Scan for the cell matching the given text and deliver its [x, y] coordinate at center. 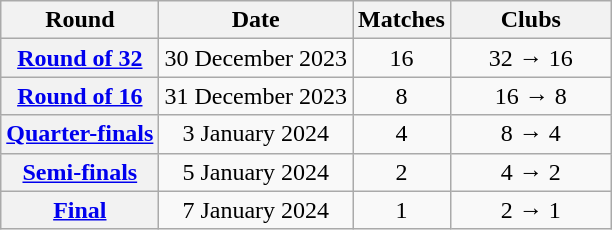
Round of 16 [80, 96]
16 → 8 [530, 96]
Date [256, 20]
Round [80, 20]
Quarter-finals [80, 134]
8 [402, 96]
30 December 2023 [256, 58]
2 [402, 172]
31 December 2023 [256, 96]
Semi-finals [80, 172]
8 → 4 [530, 134]
4 [402, 134]
1 [402, 210]
Round of 32 [80, 58]
5 January 2024 [256, 172]
16 [402, 58]
3 January 2024 [256, 134]
4 → 2 [530, 172]
Final [80, 210]
2 → 1 [530, 210]
Clubs [530, 20]
Matches [402, 20]
32 → 16 [530, 58]
7 January 2024 [256, 210]
